Output the [X, Y] coordinate of the center of the cell containing the given text.  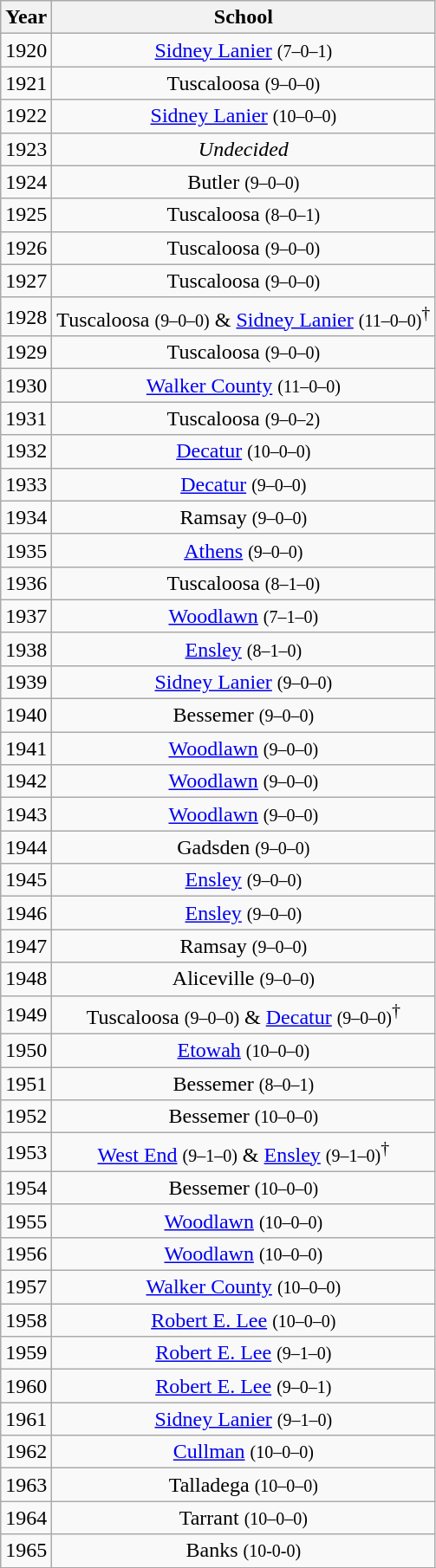
1941 [26, 748]
1964 [26, 1518]
1951 [26, 1084]
West End (9–1–0) & Ensley (9–1–0)† [244, 1152]
1924 [26, 182]
1954 [26, 1188]
1930 [26, 386]
Athens (9–0–0) [244, 550]
1934 [26, 517]
Robert E. Lee (10–0–0) [244, 1320]
Bessemer (8–0–1) [244, 1084]
Woodlawn (7–1–0) [244, 616]
1942 [26, 781]
1962 [26, 1452]
1943 [26, 814]
1959 [26, 1353]
1946 [26, 913]
1952 [26, 1117]
1921 [26, 83]
Bessemer (9–0–0) [244, 716]
Walker County (10–0–0) [244, 1287]
Undecided [244, 149]
1925 [26, 215]
1953 [26, 1152]
Robert E. Lee (9–1–0) [244, 1353]
1945 [26, 880]
1935 [26, 550]
1958 [26, 1320]
1960 [26, 1386]
1937 [26, 616]
1961 [26, 1419]
1933 [26, 484]
1922 [26, 116]
1926 [26, 248]
1950 [26, 1051]
1929 [26, 353]
Aliceville (9–0–0) [244, 979]
1936 [26, 583]
1965 [26, 1551]
1957 [26, 1287]
Tuscaloosa (8–0–1) [244, 215]
Tuscaloosa (8–1–0) [244, 583]
Ensley (8–1–0) [244, 649]
1923 [26, 149]
Tarrant (10–0–0) [244, 1518]
Sidney Lanier (9–0–0) [244, 682]
Butler (9–0–0) [244, 182]
Tuscaloosa (9–0–0) & Decatur (9–0–0)† [244, 1015]
Sidney Lanier (10–0–0) [244, 116]
Year [26, 17]
1949 [26, 1015]
1920 [26, 50]
1939 [26, 682]
1927 [26, 281]
1938 [26, 649]
School [244, 17]
Tuscaloosa (9–0–0) & Sidney Lanier (11–0–0)† [244, 317]
1944 [26, 847]
Talladega (10–0–0) [244, 1485]
Sidney Lanier (9–1–0) [244, 1419]
Robert E. Lee (9–0–1) [244, 1386]
Gadsden (9–0–0) [244, 847]
Decatur (10–0–0) [244, 451]
Sidney Lanier (7–0–1) [244, 50]
1963 [26, 1485]
1928 [26, 317]
Walker County (11–0–0) [244, 386]
1956 [26, 1254]
Decatur (9–0–0) [244, 484]
Tuscaloosa (9–0–2) [244, 418]
1940 [26, 716]
Banks (10-0-0) [244, 1551]
Cullman (10–0–0) [244, 1452]
1932 [26, 451]
1931 [26, 418]
1955 [26, 1221]
Etowah (10–0–0) [244, 1051]
1947 [26, 946]
1948 [26, 979]
